Capture the cell that displays the provided text and extract its [X, Y] central coordinate. 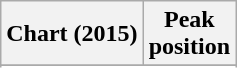
Chart (2015) [72, 34]
Peakposition [189, 34]
